Identify which cell holds the provided text, then report its [X, Y] central coordinate. 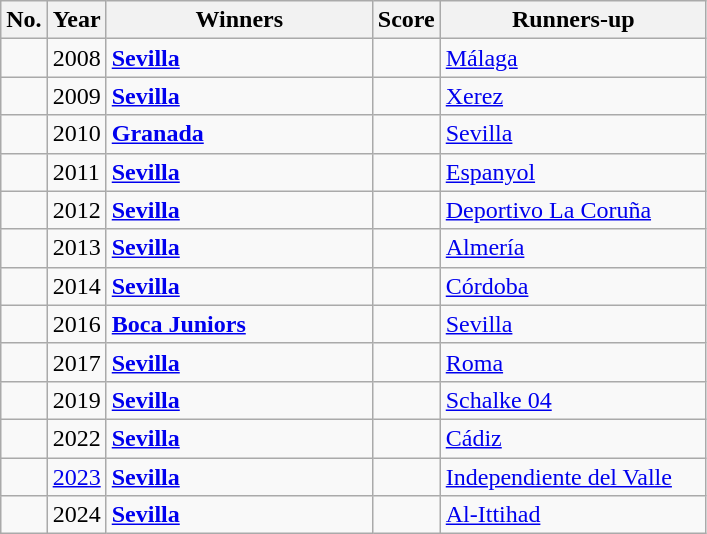
2009 [76, 96]
Deportivo La Coruña [573, 210]
2012 [76, 210]
2011 [76, 172]
No. [24, 20]
Málaga [573, 58]
2023 [76, 477]
Schalke 04 [573, 400]
2014 [76, 286]
Granada [239, 134]
Xerez [573, 96]
2024 [76, 515]
Boca Juniors [239, 324]
Roma [573, 362]
Almería [573, 248]
Runners-up [573, 20]
Al-Ittihad [573, 515]
Score [406, 20]
Córdoba [573, 286]
2008 [76, 58]
Cádiz [573, 438]
2022 [76, 438]
2017 [76, 362]
2013 [76, 248]
Winners [239, 20]
2010 [76, 134]
Independiente del Valle [573, 477]
Year [76, 20]
Espanyol [573, 172]
2019 [76, 400]
2016 [76, 324]
